Locate the cell with the specified text and output its [X, Y] center coordinate. 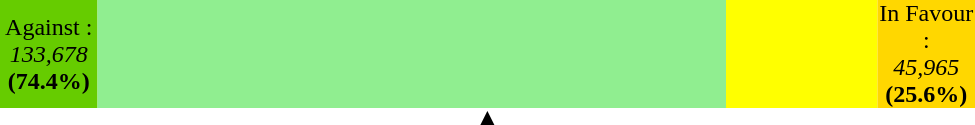
In Favour : 45,965 (25.6%) [926, 54]
Against : 133,678 (74.4%) [49, 54]
